Detect which cell encompasses the target text, then output its [x, y] center coordinate. 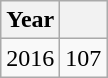
2016 [30, 58]
107 [84, 58]
Year [30, 20]
